Identify which cell holds the provided text, then report its (X, Y) central coordinate. 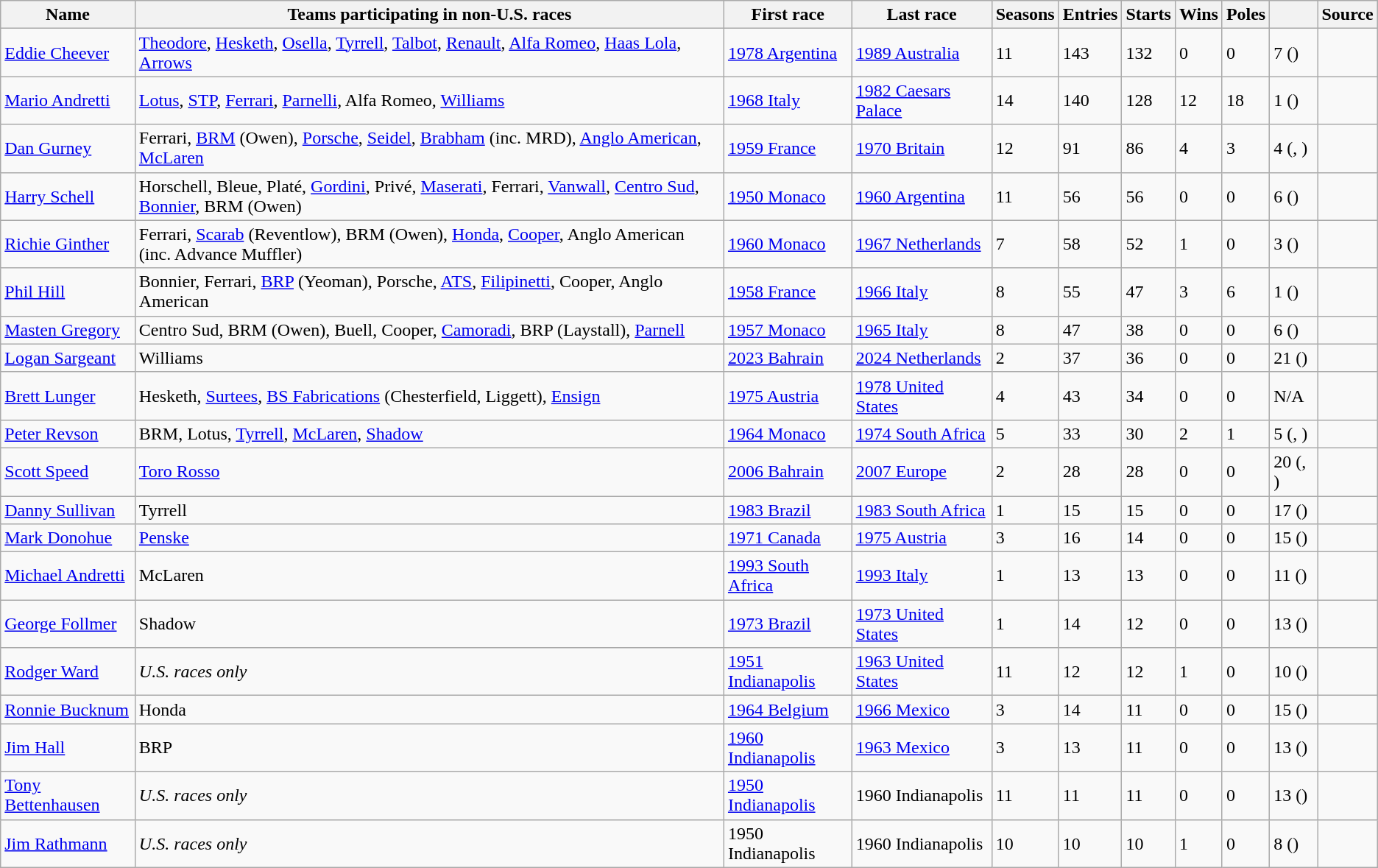
Jim Hall (68, 748)
1973 Brazil (788, 624)
1963 Mexico (922, 748)
128 (1148, 100)
1973 United States (922, 624)
Name (68, 15)
Ferrari, BRM (Owen), Porsche, Seidel, Brabham (inc. MRD), Anglo American, McLaren (429, 149)
Source (1347, 15)
1970 Britain (922, 149)
Poles (1245, 15)
1964 Monaco (788, 434)
1968 Italy (788, 100)
43 (1090, 396)
Bonnier, Ferrari, BRP (Yeoman), Porsche, ATS, Filipinetti, Cooper, Anglo American (429, 292)
1978 United States (922, 396)
2006 Bahrain (788, 471)
58 (1090, 244)
First race (788, 15)
1960 Argentina (922, 196)
1951 Indianapolis (788, 671)
Peter Revson (68, 434)
38 (1148, 330)
Rodger Ward (68, 671)
1993 Italy (922, 576)
1957 Monaco (788, 330)
1982 Caesars Palace (922, 100)
11 () (1294, 576)
Scott Speed (68, 471)
McLaren (429, 576)
Brett Lunger (68, 396)
3 () (1294, 244)
37 (1090, 358)
132 (1148, 53)
140 (1090, 100)
Michael Andretti (68, 576)
34 (1148, 396)
Tyrrell (429, 510)
Hesketh, Surtees, BS Fabrications (Chesterfield, Liggett), Ensign (429, 396)
2023 Bahrain (788, 358)
18 (1245, 100)
Penske (429, 538)
4 (, ) (1294, 149)
Last race (922, 15)
Centro Sud, BRM (Owen), Buell, Cooper, Camoradi, BRP (Laystall), Parnell (429, 330)
1966 Italy (922, 292)
2024 Netherlands (922, 358)
Starts (1148, 15)
Eddie Cheever (68, 53)
36 (1148, 358)
Shadow (429, 624)
6 (1245, 292)
1960 Monaco (788, 244)
Honda (429, 710)
91 (1090, 149)
Danny Sullivan (68, 510)
BRM, Lotus, Tyrrell, McLaren, Shadow (429, 434)
1989 Australia (922, 53)
Phil Hill (68, 292)
BRP (429, 748)
17 () (1294, 510)
1983 Brazil (788, 510)
7 () (1294, 53)
Jim Rathmann (68, 844)
2007 Europe (922, 471)
1993 South Africa (788, 576)
143 (1090, 53)
Logan Sargeant (68, 358)
Seasons (1025, 15)
Harry Schell (68, 196)
86 (1148, 149)
Horschell, Bleue, Platé, Gordini, Privé, Maserati, Ferrari, Vanwall, Centro Sud, Bonnier, BRM (Owen) (429, 196)
Tony Bettenhausen (68, 795)
1963 United States (922, 671)
20 (, ) (1294, 471)
1965 Italy (922, 330)
Mark Donohue (68, 538)
55 (1090, 292)
Masten Gregory (68, 330)
5 (1025, 434)
8 () (1294, 844)
George Follmer (68, 624)
Williams (429, 358)
1983 South Africa (922, 510)
52 (1148, 244)
Lotus, STP, Ferrari, Parnelli, Alfa Romeo, Williams (429, 100)
Toro Rosso (429, 471)
N/A (1294, 396)
10 () (1294, 671)
Mario Andretti (68, 100)
1978 Argentina (788, 53)
7 (1025, 244)
1964 Belgium (788, 710)
16 (1090, 538)
Ronnie Bucknum (68, 710)
Teams participating in non-U.S. races (429, 15)
5 (, ) (1294, 434)
Theodore, Hesketh, Osella, Tyrrell, Talbot, Renault, Alfa Romeo, Haas Lola, Arrows (429, 53)
1958 France (788, 292)
Wins (1198, 15)
33 (1090, 434)
1950 Monaco (788, 196)
21 () (1294, 358)
Richie Ginther (68, 244)
Ferrari, Scarab (Reventlow), BRM (Owen), Honda, Cooper, Anglo American (inc. Advance Muffler) (429, 244)
1974 South Africa (922, 434)
30 (1148, 434)
1966 Mexico (922, 710)
Entries (1090, 15)
1971 Canada (788, 538)
1967 Netherlands (922, 244)
Dan Gurney (68, 149)
1959 France (788, 149)
